Detect which cell encompasses the target text, then output its (x, y) center coordinate. 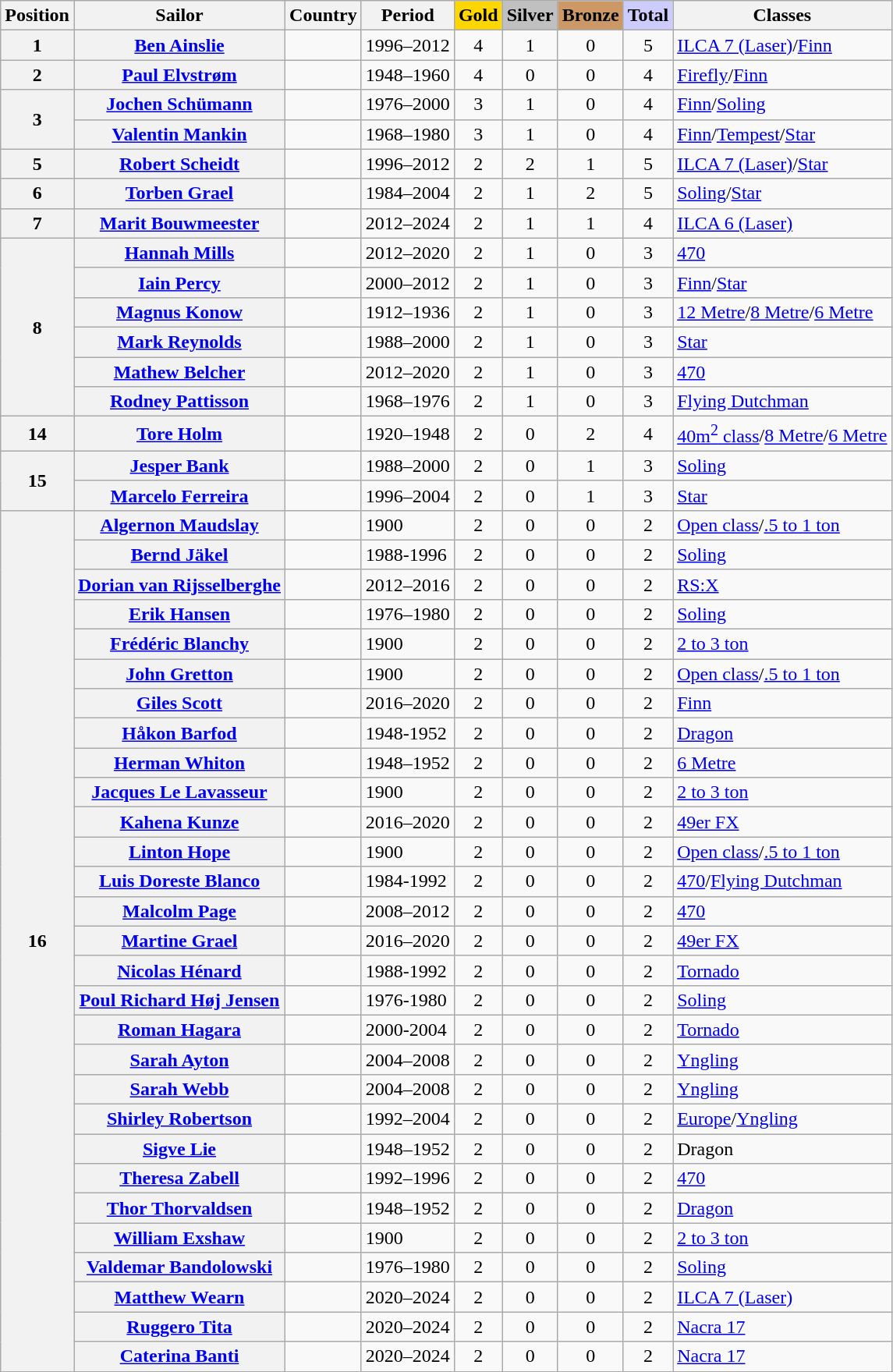
Firefly/Finn (782, 75)
Sarah Webb (179, 1089)
7 (37, 223)
William Exshaw (179, 1238)
1988-1992 (407, 970)
Theresa Zabell (179, 1179)
Bernd Jäkel (179, 555)
Håkon Barfod (179, 733)
Thor Thorvaldsen (179, 1208)
Roman Hagara (179, 1030)
Finn (782, 704)
Hannah Mills (179, 253)
Tore Holm (179, 434)
Erik Hansen (179, 614)
Jochen Schümann (179, 105)
2000-2004 (407, 1030)
ILCA 7 (Laser) (782, 1297)
Caterina Banti (179, 1356)
470/Flying Dutchman (782, 881)
1948–1960 (407, 75)
40m2 class/8 Metre/6 Metre (782, 434)
Nicolas Hénard (179, 970)
Kahena Kunze (179, 822)
2008–2012 (407, 911)
Mark Reynolds (179, 342)
Jacques Le Lavasseur (179, 792)
1968–1976 (407, 402)
Magnus Konow (179, 312)
12 Metre/8 Metre/6 Metre (782, 312)
1992–1996 (407, 1179)
RS:X (782, 584)
6 Metre (782, 763)
Algernon Maudslay (179, 525)
Finn/Star (782, 282)
Valdemar Bandolowski (179, 1267)
Soling/Star (782, 193)
8 (37, 327)
John Gretton (179, 674)
Ben Ainslie (179, 45)
1948-1952 (407, 733)
Sarah Ayton (179, 1059)
ILCA 7 (Laser)/Finn (782, 45)
Jesper Bank (179, 466)
Classes (782, 16)
Dorian van Rijsselberghe (179, 584)
Position (37, 16)
1976-1980 (407, 1000)
ILCA 6 (Laser) (782, 223)
2012–2016 (407, 584)
15 (37, 480)
Silver (530, 16)
Mathew Belcher (179, 372)
Ruggero Tita (179, 1327)
1968–1980 (407, 134)
Shirley Robertson (179, 1119)
1976–2000 (407, 105)
Finn/Tempest/Star (782, 134)
1920–1948 (407, 434)
Country (324, 16)
Rodney Pattisson (179, 402)
Paul Elvstrøm (179, 75)
1996–2004 (407, 495)
Gold (478, 16)
Linton Hope (179, 852)
Robert Scheidt (179, 164)
Iain Percy (179, 282)
1984-1992 (407, 881)
Martine Grael (179, 941)
1984–2004 (407, 193)
Marit Bouwmeester (179, 223)
Bronze (590, 16)
Sailor (179, 16)
2000–2012 (407, 282)
Matthew Wearn (179, 1297)
1912–1936 (407, 312)
Herman Whiton (179, 763)
ILCA 7 (Laser)/Star (782, 164)
1988-1996 (407, 555)
Valentin Mankin (179, 134)
Torben Grael (179, 193)
Marcelo Ferreira (179, 495)
Europe/Yngling (782, 1119)
Sigve Lie (179, 1149)
Giles Scott (179, 704)
Finn/Soling (782, 105)
Frédéric Blanchy (179, 644)
Total (648, 16)
Poul Richard Høj Jensen (179, 1000)
Flying Dutchman (782, 402)
Malcolm Page (179, 911)
6 (37, 193)
Luis Doreste Blanco (179, 881)
2012–2024 (407, 223)
16 (37, 941)
1992–2004 (407, 1119)
14 (37, 434)
Period (407, 16)
